Detect which cell encompasses the target text, then output its (x, y) center coordinate. 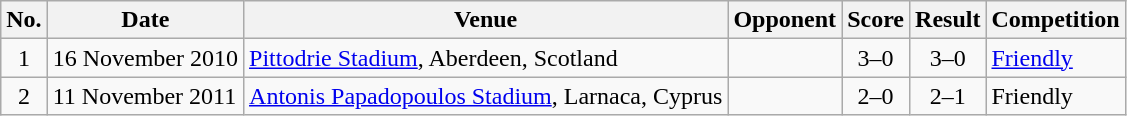
2 (24, 96)
Date (145, 20)
1 (24, 58)
Opponent (785, 20)
16 November 2010 (145, 58)
Venue (486, 20)
11 November 2011 (145, 96)
Antonis Papadopoulos Stadium, Larnaca, Cyprus (486, 96)
2–1 (948, 96)
2–0 (876, 96)
No. (24, 20)
Score (876, 20)
Result (948, 20)
Pittodrie Stadium, Aberdeen, Scotland (486, 58)
Competition (1056, 20)
